From the cell containing the given text, extract its center point as (x, y) coordinate. 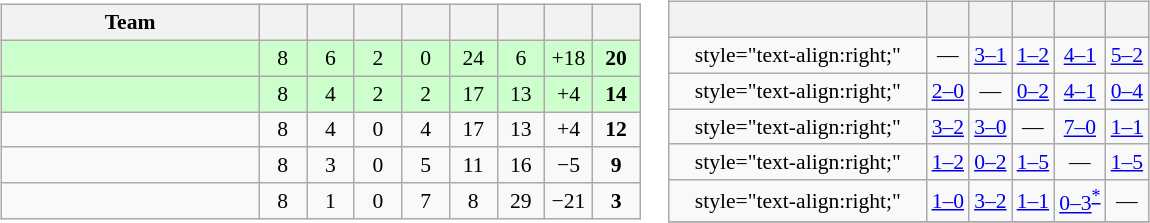
3–0 (990, 127)
29 (521, 201)
+18 (569, 58)
0–4 (1128, 91)
1 (330, 201)
1–0 (948, 200)
9 (616, 165)
20 (616, 58)
11 (473, 165)
2–0 (948, 91)
24 (473, 58)
−21 (569, 201)
7–0 (1080, 127)
−5 (569, 165)
14 (616, 94)
16 (521, 165)
Team (130, 23)
3–1 (990, 55)
7 (426, 201)
5 (426, 165)
12 (616, 130)
5–2 (1128, 55)
0–3* (1080, 200)
